Search for the cell housing the specified text and yield its [X, Y] center coordinate. 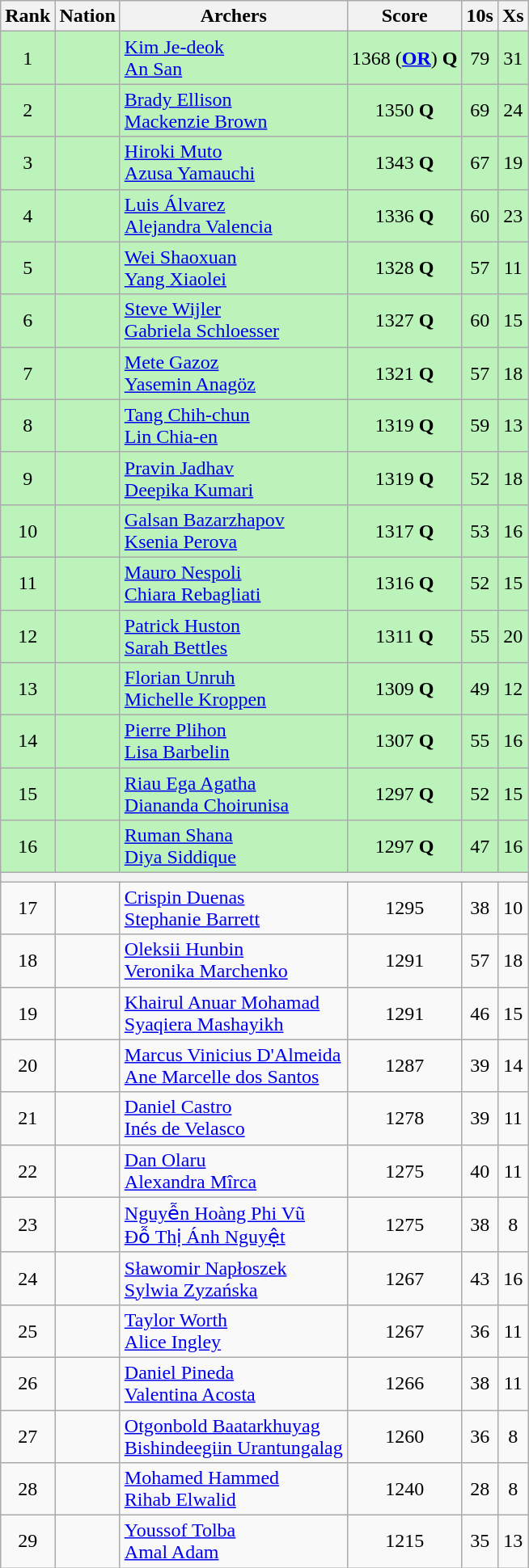
Galsan BazarzhapovKsenia Perova [233, 530]
31 [513, 58]
22 [28, 1170]
Taylor WorthAlice Ingley [233, 1330]
Marcus Vinicius D'AlmeidaAne Marcelle dos Santos [233, 1065]
1240 [404, 1489]
40 [480, 1170]
Archers [233, 16]
1336 Q [404, 215]
17 [28, 908]
Hiroki MutoAzusa Yamauchi [233, 163]
Wei ShaoxuanYang Xiaolei [233, 268]
Oleksii HunbinVeronika Marchenko [233, 960]
79 [480, 58]
1321 Q [404, 373]
Otgonbold BaatarkhuyagBishindeegiin Urantungalag [233, 1435]
Ruman ShanaDiya Siddique [233, 847]
2 [28, 110]
1260 [404, 1435]
1278 [404, 1119]
5 [28, 268]
Youssof TolbaAmal Adam [233, 1542]
29 [28, 1542]
Nation [87, 16]
Crispin DuenasStephanie Barrett [233, 908]
1287 [404, 1065]
Luis ÁlvarezAlejandra Valencia [233, 215]
Dan OlaruAlexandra Mîrca [233, 1170]
1317 Q [404, 530]
Steve WijlerGabriela Schloesser [233, 320]
21 [28, 1119]
3 [28, 163]
1368 (OR) Q [404, 58]
Sławomir NapłoszekSylwia Zyzańska [233, 1279]
Score [404, 16]
49 [480, 689]
Pierre PlihonLisa Barbelin [233, 742]
Rank [28, 16]
1328 Q [404, 268]
1215 [404, 1542]
Kim Je-deokAn San [233, 58]
1343 Q [404, 163]
Riau Ega AgathaDiananda Choirunisa [233, 794]
Patrick HustonSarah Bettles [233, 635]
53 [480, 530]
27 [28, 1435]
1 [28, 58]
Nguyễn Hoàng Phi VũĐỗ Thị Ánh Nguyệt [233, 1224]
1307 Q [404, 742]
Mete GazozYasemin Anagöz [233, 373]
Daniel CastroInés de Velasco [233, 1119]
Brady EllisonMackenzie Brown [233, 110]
Khairul Anuar MohamadSyaqiera Mashayikh [233, 1014]
Tang Chih-chunLin Chia-en [233, 425]
7 [28, 373]
1295 [404, 908]
Mohamed HammedRihab Elwalid [233, 1489]
1350 Q [404, 110]
35 [480, 1542]
Pravin JadhavDeepika Kumari [233, 478]
6 [28, 320]
67 [480, 163]
26 [28, 1384]
Florian UnruhMichelle Kroppen [233, 689]
25 [28, 1330]
69 [480, 110]
9 [28, 478]
59 [480, 425]
Mauro NespoliChiara Rebagliati [233, 584]
1327 Q [404, 320]
46 [480, 1014]
1316 Q [404, 584]
10s [480, 16]
1311 Q [404, 635]
4 [28, 215]
1309 Q [404, 689]
47 [480, 847]
Daniel PinedaValentina Acosta [233, 1384]
1266 [404, 1384]
43 [480, 1279]
Xs [513, 16]
